Find where the given text appears and provide that cell's center as [x, y] coordinate. 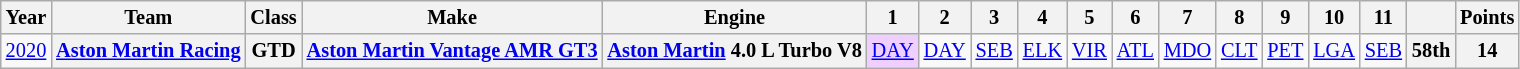
4 [1042, 17]
Points [1487, 17]
ATL [1136, 51]
VIR [1090, 51]
2 [945, 17]
CLT [1239, 51]
8 [1239, 17]
2020 [26, 51]
Class [274, 17]
ELK [1042, 51]
Year [26, 17]
MDO [1188, 51]
Engine [734, 17]
1 [893, 17]
10 [1334, 17]
9 [1285, 17]
5 [1090, 17]
LGA [1334, 51]
3 [994, 17]
Aston Martin Vantage AMR GT3 [452, 51]
GTD [274, 51]
14 [1487, 51]
11 [1384, 17]
58th [1431, 51]
Aston Martin 4.0 L Turbo V8 [734, 51]
6 [1136, 17]
Aston Martin Racing [148, 51]
7 [1188, 17]
PET [1285, 51]
Make [452, 17]
Team [148, 17]
